Provide the [x, y] coordinate of the cell's center where the given text is located.  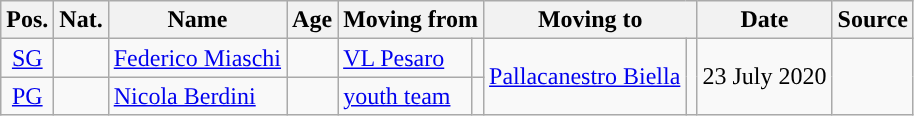
VL Pesaro [404, 58]
youth team [404, 96]
Moving from [411, 20]
Federico Miaschi [197, 58]
Pos. [28, 20]
SG [28, 58]
Age [312, 20]
Name [197, 20]
PG [28, 96]
Date [764, 20]
Pallacanestro Biella [585, 77]
Moving to [590, 20]
23 July 2020 [764, 77]
Nat. [81, 20]
Source [872, 20]
Nicola Berdini [197, 96]
